Search for the cell housing the specified text and yield its [X, Y] center coordinate. 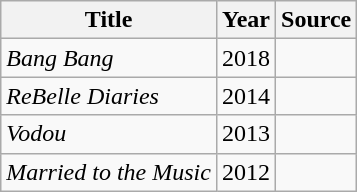
Vodou [109, 134]
ReBelle Diaries [109, 96]
2012 [246, 172]
Bang Bang [109, 58]
Title [109, 20]
Married to the Music [109, 172]
2018 [246, 58]
2013 [246, 134]
Source [316, 20]
Year [246, 20]
2014 [246, 96]
